Return [x, y] of the center of cell containing provided text 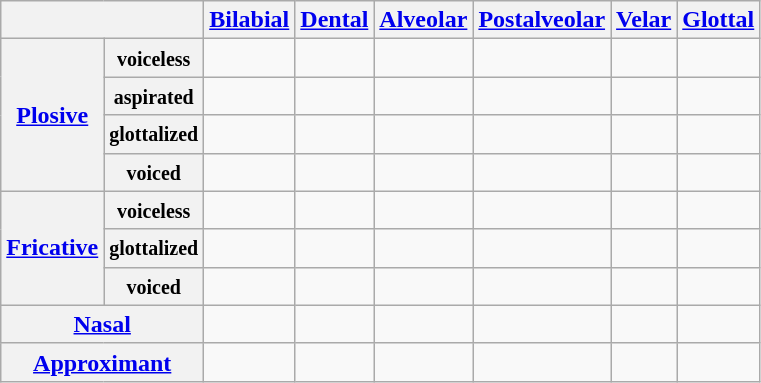
aspirated [154, 96]
Postalveolar [542, 20]
Fricative [52, 248]
Approximant [102, 362]
Bilabial [250, 20]
Plosive [52, 115]
Glottal [718, 20]
Nasal [102, 324]
Alveolar [424, 20]
Velar [644, 20]
Dental [334, 20]
